Extract the (x, y) coordinate from the center of the cell holding the provided text.  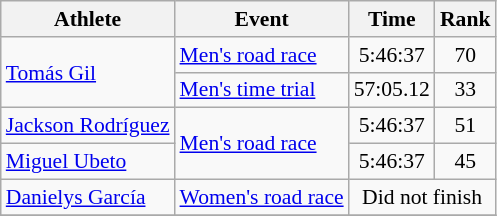
Danielys García (88, 197)
Men's time trial (262, 90)
70 (466, 55)
Rank (466, 19)
Time (392, 19)
51 (466, 126)
Tomás Gil (88, 72)
Jackson Rodríguez (88, 126)
33 (466, 90)
Miguel Ubeto (88, 162)
Women's road race (262, 197)
Athlete (88, 19)
45 (466, 162)
57:05.12 (392, 90)
Event (262, 19)
Did not finish (422, 197)
